Find where the given text appears and provide that cell's center as (X, Y) coordinate. 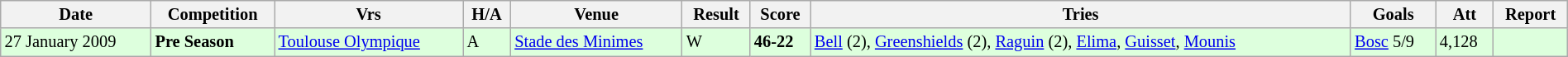
Vrs (369, 14)
4,128 (1465, 42)
46-22 (781, 42)
Att (1465, 14)
Tries (1080, 14)
Report (1530, 14)
Bosc 5/9 (1393, 42)
Date (76, 14)
Pre Season (213, 42)
H/A (487, 14)
Venue (596, 14)
Toulouse Olympique (369, 42)
Stade des Minimes (596, 42)
27 January 2009 (76, 42)
A (487, 42)
Goals (1393, 14)
Result (716, 14)
Bell (2), Greenshields (2), Raguin (2), Elima, Guisset, Mounis (1080, 42)
Competition (213, 14)
Score (781, 14)
W (716, 42)
